Determine the (X, Y) coordinate at the center of the cell enclosing the given text.  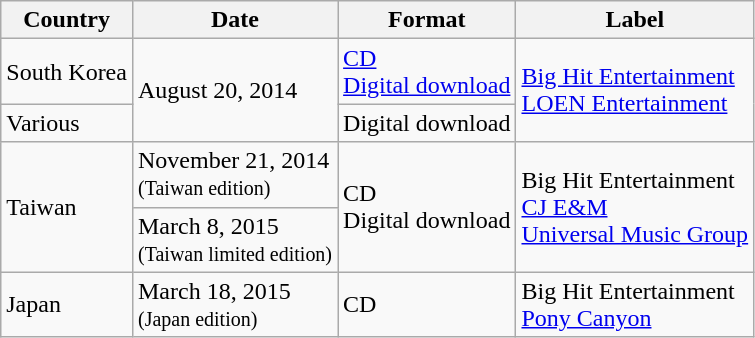
Label (635, 20)
March 18, 2015(Japan edition) (234, 304)
Country (67, 20)
Various (67, 123)
South Korea (67, 72)
Big Hit EntertainmentLOEN Entertainment (635, 90)
CD (427, 304)
August 20, 2014 (234, 90)
November 21, 2014(Taiwan edition) (234, 174)
Format (427, 20)
Date (234, 20)
Big Hit EntertainmentPony Canyon (635, 304)
Digital download (427, 123)
Taiwan (67, 207)
March 8, 2015(Taiwan limited edition) (234, 240)
Japan (67, 304)
Big Hit EntertainmentCJ E&MUniversal Music Group (635, 207)
